Return (X, Y) of the center of cell containing provided text 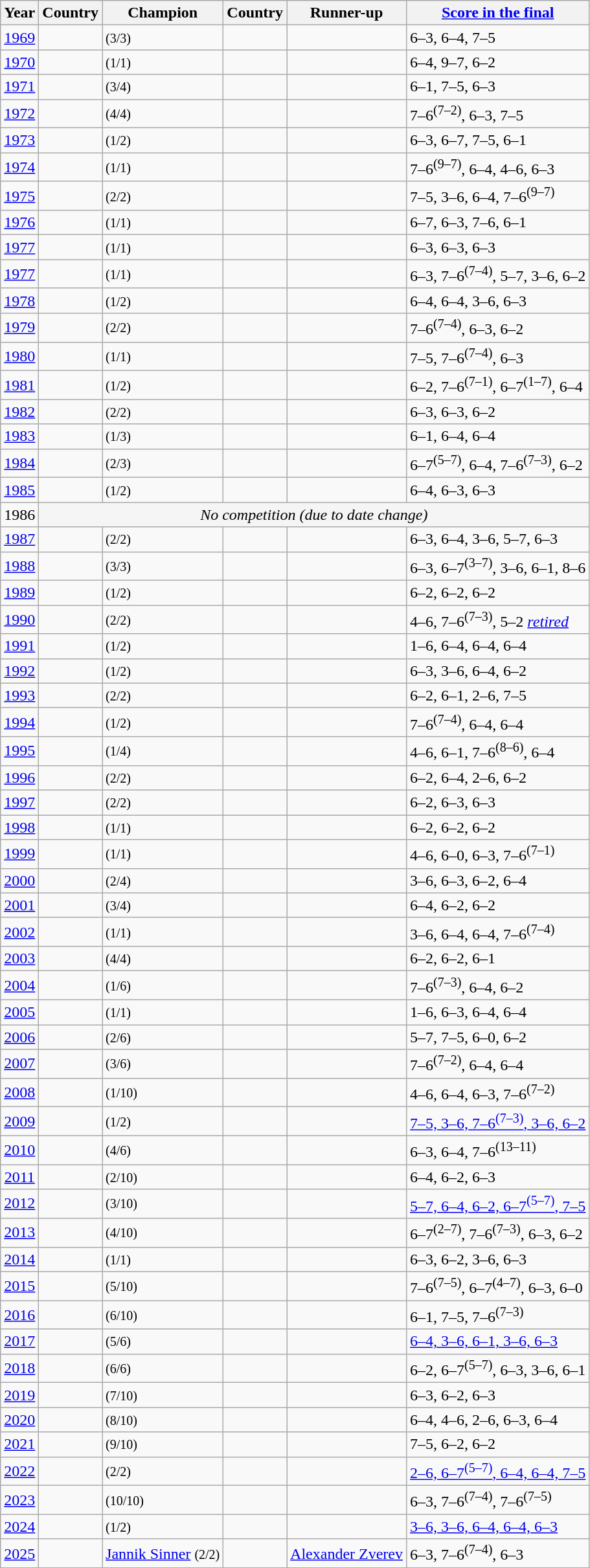
1970 (19, 62)
1978 (19, 300)
Runner-up (347, 13)
2001 (19, 905)
(3/10) (163, 1204)
2005 (19, 1013)
(9/10) (163, 1444)
2014 (19, 1259)
6–3, 3–6, 6–4, 6–2 (498, 671)
7–6(7–4), 6–4, 6–4 (498, 722)
2008 (19, 1093)
(1/10) (163, 1093)
1984 (19, 464)
3–6, 6–4, 6–4, 7–6(7–4) (498, 932)
1975 (19, 196)
1–6, 6–4, 6–4, 6–4 (498, 646)
6–2, 6–1, 2–6, 7–5 (498, 695)
1982 (19, 412)
(4/10) (163, 1233)
Champion (163, 13)
6–2, 7–6(7–1), 6–7(1–7), 6–4 (498, 386)
6–3, 6–2, 6–3 (498, 1395)
(1/6) (163, 985)
4–6, 6–1, 7–6(8–6), 6–4 (498, 751)
1991 (19, 646)
1–6, 6–3, 6–4, 6–4 (498, 1013)
(6/6) (163, 1369)
2017 (19, 1341)
1997 (19, 803)
2006 (19, 1037)
6–3, 6–4, 7–5 (498, 38)
1993 (19, 695)
1985 (19, 490)
2022 (19, 1471)
1998 (19, 827)
6–3, 6–7(3–7), 3–6, 6–1, 8–6 (498, 566)
(3/6) (163, 1064)
2024 (19, 1527)
(1/4) (163, 751)
(2/3) (163, 464)
5–7, 7–5, 6–0, 6–2 (498, 1037)
6–2, 6–3, 6–3 (498, 803)
(5/6) (163, 1341)
6–3, 6–3, 6–2 (498, 412)
(2/4) (163, 880)
6–2, 6–7(5–7), 6–3, 3–6, 6–1 (498, 1369)
2007 (19, 1064)
7–6(7–3), 6–4, 6–2 (498, 985)
6–3, 6–7, 7–5, 6–1 (498, 140)
6–4, 6–2, 6–2 (498, 905)
7–6(7–4), 6–3, 6–2 (498, 328)
6–4, 6–3, 6–3 (498, 490)
1987 (19, 539)
1990 (19, 620)
2025 (19, 1554)
2021 (19, 1444)
7–6(9–7), 6–4, 4–6, 6–3 (498, 167)
2010 (19, 1150)
Year (19, 13)
6–4, 6–2, 6–3 (498, 1177)
2012 (19, 1204)
No competition (due to date change) (314, 515)
6–4, 3–6, 6–1, 3–6, 6–3 (498, 1341)
1986 (19, 515)
7–5, 3–6, 7–6(7–3), 3–6, 6–2 (498, 1121)
1973 (19, 140)
6–3, 6–2, 3–6, 6–3 (498, 1259)
(10/10) (163, 1501)
6–2, 6–2, 6–1 (498, 959)
2020 (19, 1420)
3–6, 6–3, 6–2, 6–4 (498, 880)
6–2, 6–4, 2–6, 6–2 (498, 778)
1994 (19, 722)
1988 (19, 566)
Jannik Sinner (2/2) (163, 1554)
6–7(5–7), 6–4, 7–6(7–3), 6–2 (498, 464)
1996 (19, 778)
6–3, 7–6(7–4), 6–3 (498, 1554)
2019 (19, 1395)
6–4, 9–7, 6–2 (498, 62)
4–6, 6–0, 6–3, 7–6(7–1) (498, 855)
1972 (19, 114)
7–5, 6–2, 6–2 (498, 1444)
(2/10) (163, 1177)
(4/6) (163, 1150)
2002 (19, 932)
2023 (19, 1501)
6–1, 7–5, 6–3 (498, 87)
2004 (19, 985)
7–6(7–5), 6–7(4–7), 6–3, 6–0 (498, 1286)
7–6(7–2), 6–3, 7–5 (498, 114)
6–3, 6–3, 6–3 (498, 247)
1971 (19, 87)
4–6, 6–4, 6–3, 7–6(7–2) (498, 1093)
1981 (19, 386)
7–6(7–2), 6–4, 6–4 (498, 1064)
(5/10) (163, 1286)
4–6, 7–6(7–3), 5–2 retired (498, 620)
1992 (19, 671)
6–3, 6–4, 3–6, 5–7, 6–3 (498, 539)
5–7, 6–4, 6–2, 6–7(5–7), 7–5 (498, 1204)
6–7, 6–3, 7–6, 6–1 (498, 223)
1969 (19, 38)
2015 (19, 1286)
Score in the final (498, 13)
(7/10) (163, 1395)
6–7(2–7), 7–6(7–3), 6–3, 6–2 (498, 1233)
1983 (19, 436)
6–3, 7–6(7–4), 5–7, 3–6, 6–2 (498, 274)
2011 (19, 1177)
(1/3) (163, 436)
1989 (19, 593)
1979 (19, 328)
1999 (19, 855)
2013 (19, 1233)
6–1, 6–4, 6–4 (498, 436)
2009 (19, 1121)
6–1, 7–5, 7–6(7–3) (498, 1316)
7–5, 3–6, 6–4, 7–6(9–7) (498, 196)
7–5, 7–6(7–4), 6–3 (498, 356)
6–4, 4–6, 2–6, 6–3, 6–4 (498, 1420)
1995 (19, 751)
6–3, 7–6(7–4), 7–6(7–5) (498, 1501)
1974 (19, 167)
2016 (19, 1316)
2003 (19, 959)
(2/6) (163, 1037)
3–6, 3–6, 6–4, 6–4, 6–3 (498, 1527)
2–6, 6–7(5–7), 6–4, 6–4, 7–5 (498, 1471)
6–4, 6–4, 3–6, 6–3 (498, 300)
(8/10) (163, 1420)
Alexander Zverev (347, 1554)
1980 (19, 356)
6–3, 6–4, 7–6(13–11) (498, 1150)
(6/10) (163, 1316)
2000 (19, 880)
1976 (19, 223)
2018 (19, 1369)
